Search for the cell housing the specified text and yield its [X, Y] center coordinate. 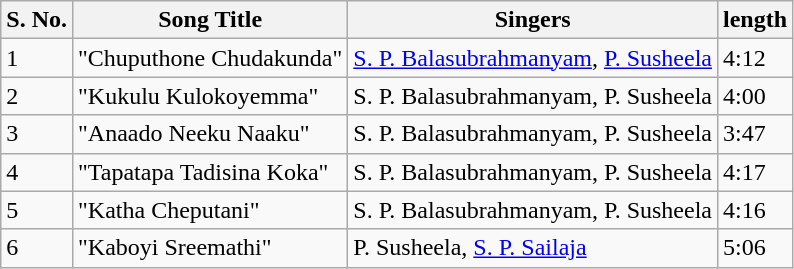
"Tapatapa Tadisina Koka" [210, 172]
"Katha Cheputani" [210, 210]
3:47 [754, 134]
4:16 [754, 210]
"Kaboyi Sreemathi" [210, 248]
4 [37, 172]
Song Title [210, 20]
4:17 [754, 172]
"Anaado Neeku Naaku" [210, 134]
S. No. [37, 20]
2 [37, 96]
5:06 [754, 248]
P. Susheela, S. P. Sailaja [533, 248]
6 [37, 248]
1 [37, 58]
5 [37, 210]
3 [37, 134]
4:00 [754, 96]
"Kukulu Kulokoyemma" [210, 96]
4:12 [754, 58]
"Chuputhone Chudakunda" [210, 58]
length [754, 20]
Singers [533, 20]
